Capture the cell that displays the provided text and extract its (X, Y) central coordinate. 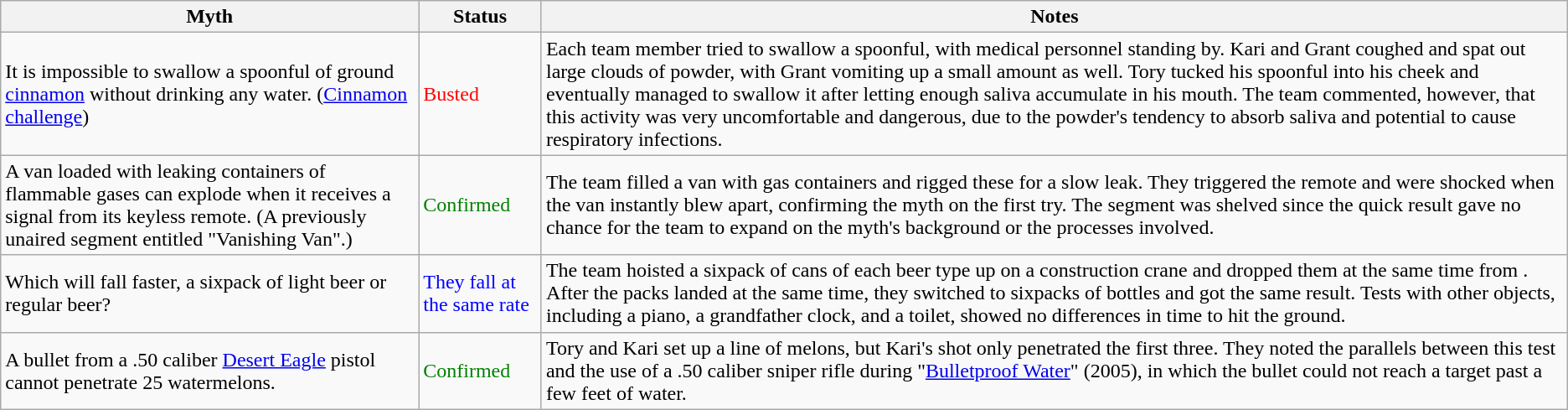
It is impossible to swallow a spoonful of ground cinnamon without drinking any water. (Cinnamon challenge) (209, 94)
Notes (1054, 17)
Which will fall faster, a sixpack of light beer or regular beer? (209, 293)
A bullet from a .50 caliber Desert Eagle pistol cannot penetrate 25 watermelons. (209, 371)
They fall at the same rate (481, 293)
Myth (209, 17)
Status (481, 17)
Busted (481, 94)
